Find where the given text appears and provide that cell's center as [X, Y] coordinate. 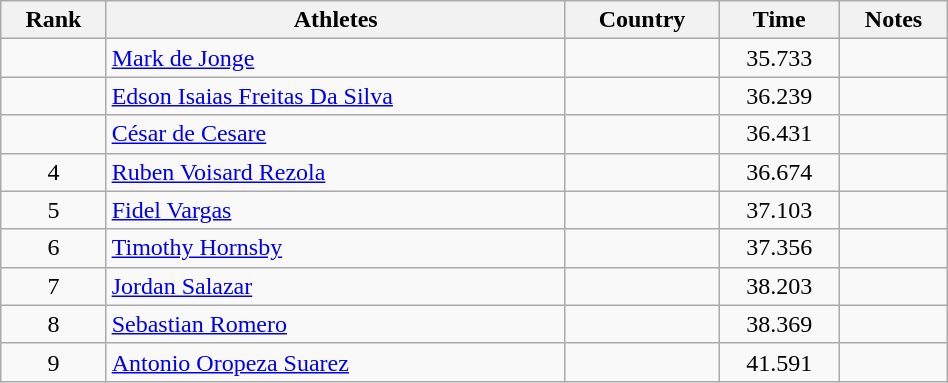
Timothy Hornsby [336, 248]
4 [54, 172]
9 [54, 362]
Athletes [336, 20]
37.356 [780, 248]
Time [780, 20]
41.591 [780, 362]
Mark de Jonge [336, 58]
38.203 [780, 286]
8 [54, 324]
37.103 [780, 210]
Notes [894, 20]
Sebastian Romero [336, 324]
5 [54, 210]
Antonio Oropeza Suarez [336, 362]
Rank [54, 20]
Fidel Vargas [336, 210]
38.369 [780, 324]
7 [54, 286]
36.239 [780, 96]
Jordan Salazar [336, 286]
Ruben Voisard Rezola [336, 172]
Country [642, 20]
César de Cesare [336, 134]
36.431 [780, 134]
Edson Isaias Freitas Da Silva [336, 96]
6 [54, 248]
35.733 [780, 58]
36.674 [780, 172]
